Output the [X, Y] coordinate of the center of the cell containing the given text.  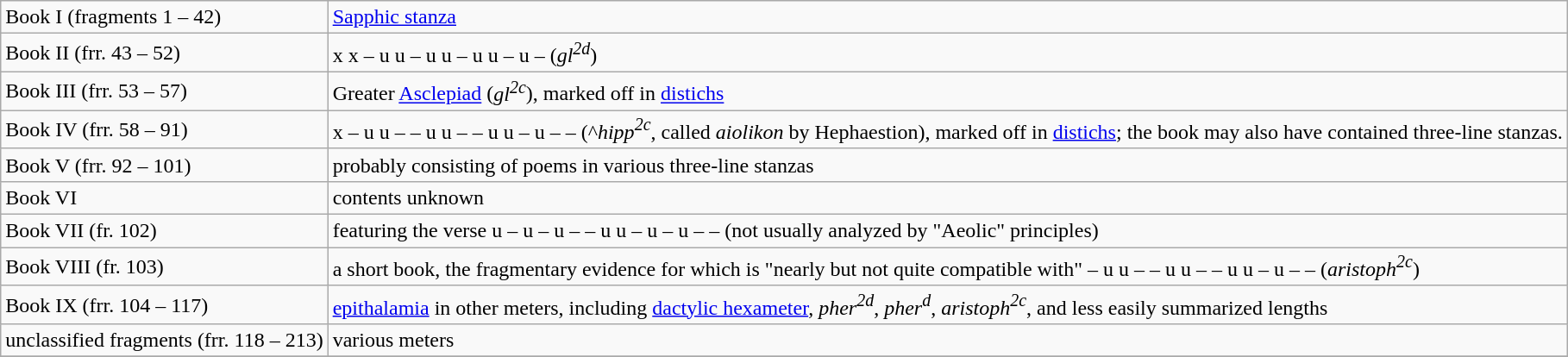
Book VII (fr. 102) [164, 231]
Sapphic stanza [947, 17]
unclassified fragments (frr. 118 – 213) [164, 341]
Book V (frr. 92 – 101) [164, 165]
various meters [947, 341]
Book II (frr. 43 – 52) [164, 53]
Book I (fragments 1 – 42) [164, 17]
featuring the verse u – u – u – – u u – u – u – – (not usually analyzed by "Aeolic" principles) [947, 231]
Book III (frr. 53 – 57) [164, 91]
Book VIII (fr. 103) [164, 267]
Book IV (frr. 58 – 91) [164, 129]
epithalamia in other meters, including dactylic hexameter, pher2d, pherd, aristoph2c, and less easily summarized lengths [947, 305]
probably consisting of poems in various three-line stanzas [947, 165]
Book VI [164, 198]
a short book, the fragmentary evidence for which is "nearly but not quite compatible with" – u u – – u u – – u u – u – – (aristoph2c) [947, 267]
Book IX (frr. 104 – 117) [164, 305]
contents unknown [947, 198]
Greater Asclepiad (gl2c), marked off in distichs [947, 91]
x x – u u – u u – u u – u – (gl2d) [947, 53]
